Locate the cell with the specified text and output its [X, Y] center coordinate. 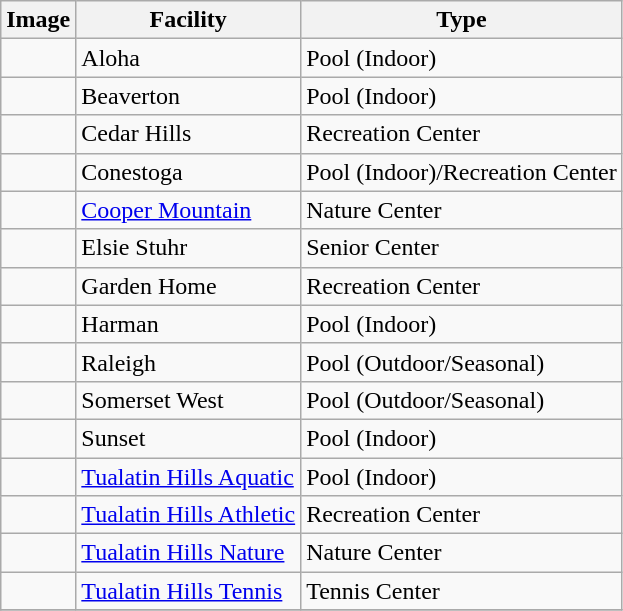
Conestoga [188, 172]
Tualatin Hills Athletic [188, 515]
Tualatin Hills Aquatic [188, 477]
Tennis Center [462, 591]
Cooper Mountain [188, 210]
Somerset West [188, 400]
Beaverton [188, 96]
Garden Home [188, 286]
Elsie Stuhr [188, 248]
Aloha [188, 58]
Facility [188, 20]
Raleigh [188, 362]
Cedar Hills [188, 134]
Harman [188, 324]
Tualatin Hills Tennis [188, 591]
Sunset [188, 438]
Image [38, 20]
Tualatin Hills Nature [188, 553]
Type [462, 20]
Senior Center [462, 248]
Pool (Indoor)/Recreation Center [462, 172]
